Scan for the cell matching the given text and deliver its (x, y) coordinate at center. 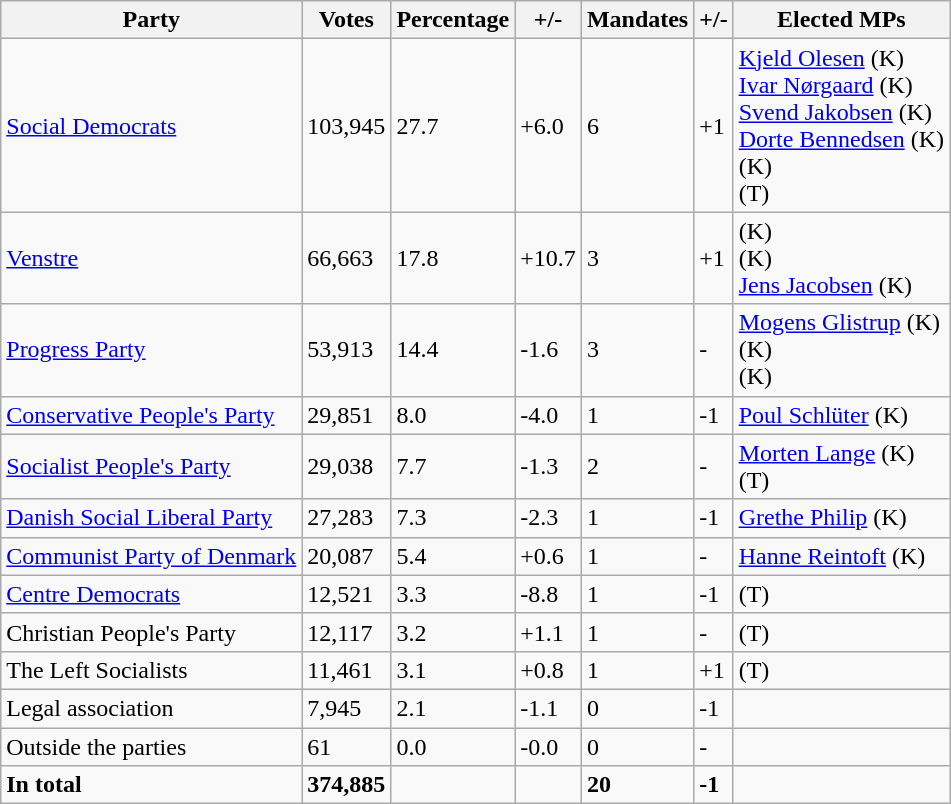
Kjeld Olesen (K)Ivar Nørgaard (K)Svend Jakobsen (K)Dorte Bennedsen (K) (K) (T) (841, 126)
7.3 (453, 518)
66,663 (346, 258)
+1.1 (548, 632)
Percentage (453, 20)
Elected MPs (841, 20)
+0.6 (548, 556)
The Left Socialists (152, 670)
20,087 (346, 556)
5.4 (453, 556)
Danish Social Liberal Party (152, 518)
7,945 (346, 708)
14.4 (453, 350)
3.3 (453, 594)
53,913 (346, 350)
2.1 (453, 708)
3.2 (453, 632)
61 (346, 747)
20 (637, 785)
3.1 (453, 670)
2 (637, 466)
29,038 (346, 466)
Legal association (152, 708)
11,461 (346, 670)
Morten Lange (K) (T) (841, 466)
8.0 (453, 415)
+0.8 (548, 670)
-8.8 (548, 594)
Party (152, 20)
Grethe Philip (K) (841, 518)
-1.3 (548, 466)
Mandates (637, 20)
Centre Democrats (152, 594)
103,945 (346, 126)
Poul Schlüter (K) (841, 415)
Socialist People's Party (152, 466)
7.7 (453, 466)
29,851 (346, 415)
(K) (K)Jens Jacobsen (K) (841, 258)
Venstre (152, 258)
-0.0 (548, 747)
27,283 (346, 518)
Outside the parties (152, 747)
374,885 (346, 785)
Hanne Reintoft (K) (841, 556)
In total (152, 785)
-1.6 (548, 350)
6 (637, 126)
Social Democrats (152, 126)
-2.3 (548, 518)
-1.1 (548, 708)
0.0 (453, 747)
27.7 (453, 126)
Votes (346, 20)
Christian People's Party (152, 632)
Progress Party (152, 350)
-4.0 (548, 415)
+10.7 (548, 258)
12,117 (346, 632)
12,521 (346, 594)
Mogens Glistrup (K) (K) (K) (841, 350)
Communist Party of Denmark (152, 556)
17.8 (453, 258)
Conservative People's Party (152, 415)
+6.0 (548, 126)
